Return the [X, Y] coordinate for the center point of the cell that contains the specified text.  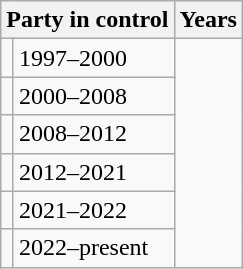
2022–present [94, 248]
2008–2012 [94, 134]
Party in control [88, 20]
1997–2000 [94, 58]
2012–2021 [94, 172]
2000–2008 [94, 96]
2021–2022 [94, 210]
Years [208, 20]
